Output the [X, Y] coordinate of the center of the cell containing the given text.  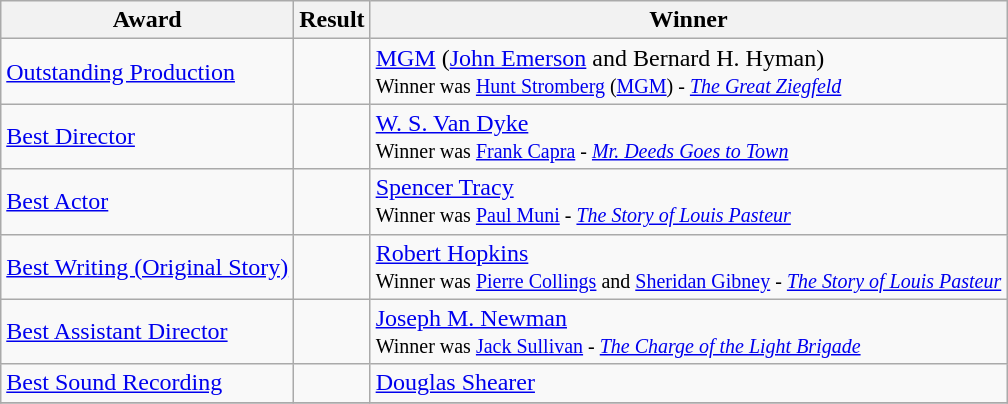
Robert Hopkins Winner was Pierre Collings and Sheridan Gibney - The Story of Louis Pasteur [688, 266]
Result [332, 20]
Best Writing (Original Story) [148, 266]
Best Director [148, 136]
Joseph M. Newman Winner was Jack Sullivan - The Charge of the Light Brigade [688, 332]
W. S. Van Dyke Winner was Frank Capra - Mr. Deeds Goes to Town [688, 136]
Douglas Shearer [688, 383]
MGM (John Emerson and Bernard H. Hyman) Winner was Hunt Stromberg (MGM) - The Great Ziegfeld [688, 72]
Best Assistant Director [148, 332]
Award [148, 20]
Outstanding Production [148, 72]
Best Sound Recording [148, 383]
Winner [688, 20]
Best Actor [148, 202]
Spencer Tracy Winner was Paul Muni - The Story of Louis Pasteur [688, 202]
